Determine the (x, y) coordinate at the center of the cell enclosing the given text.  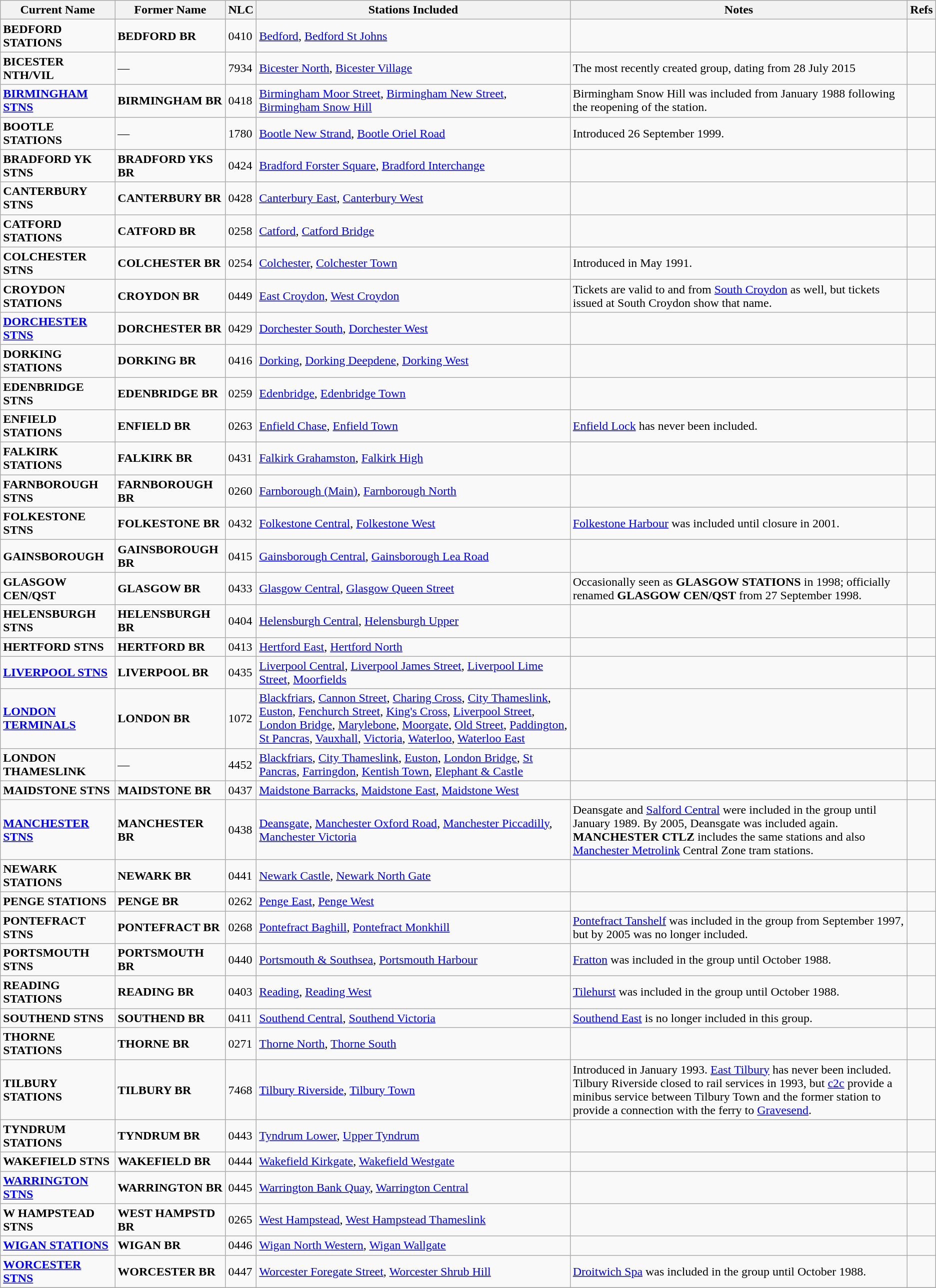
Blackfriars, City Thameslink, Euston, London Bridge, St Pancras, Farringdon, Kentish Town, Elephant & Castle (413, 765)
0447 (241, 1272)
0441 (241, 876)
1780 (241, 133)
Bootle New Strand, Bootle Oriel Road (413, 133)
Birmingham Moor Street, Birmingham New Street, Birmingham Snow Hill (413, 101)
0271 (241, 1044)
0260 (241, 491)
Glasgow Central, Glasgow Queen Street (413, 589)
PONTEFRACT BR (170, 927)
Catford, Catford Bridge (413, 231)
FALKIRK BR (170, 459)
PORTSMOUTH BR (170, 960)
West Hampstead, West Hampstead Thameslink (413, 1220)
Worcester Foregate Street, Worcester Shrub Hill (413, 1272)
0262 (241, 901)
COLCHESTER STNS (58, 263)
CATFORD BR (170, 231)
GAINSBOROUGH BR (170, 556)
WEST HAMPSTD BR (170, 1220)
0444 (241, 1162)
BICESTER NTH/VIL (58, 68)
1072 (241, 719)
MANCHESTER BR (170, 830)
7934 (241, 68)
0431 (241, 459)
0268 (241, 927)
0446 (241, 1246)
ENFIELD STATIONS (58, 426)
Southend East is no longer included in this group. (739, 1018)
BIRMINGHAM BR (170, 101)
Edenbridge, Edenbridge Town (413, 393)
0445 (241, 1188)
0263 (241, 426)
PORTSMOUTH STNS (58, 960)
Folkestone Harbour was included until closure in 2001. (739, 524)
0413 (241, 647)
BRADFORD YKS BR (170, 166)
Introduced in May 1991. (739, 263)
Farnborough (Main), Farnborough North (413, 491)
READING STATIONS (58, 993)
CROYDON BR (170, 296)
WARRINGTON BR (170, 1188)
LONDON THAMESLINK (58, 765)
Thorne North, Thorne South (413, 1044)
Current Name (58, 10)
4452 (241, 765)
MANCHESTER STNS (58, 830)
0437 (241, 790)
PENGE BR (170, 901)
Occasionally seen as GLASGOW STATIONS in 1998; officially renamed GLASGOW CEN/QST from 27 September 1998. (739, 589)
WARRINGTON STNS (58, 1188)
0410 (241, 36)
BEDFORD STATIONS (58, 36)
GLASGOW CEN/QST (58, 589)
Penge East, Penge West (413, 901)
0416 (241, 361)
0254 (241, 263)
NEWARK STATIONS (58, 876)
0265 (241, 1220)
East Croydon, West Croydon (413, 296)
CANTERBURY STNS (58, 198)
0404 (241, 621)
Stations Included (413, 10)
BOOTLE STATIONS (58, 133)
Tickets are valid to and from South Croydon as well, but tickets issued at South Croydon show that name. (739, 296)
Fratton was included in the group until October 1988. (739, 960)
READING BR (170, 993)
TILBURY BR (170, 1090)
FALKIRK STATIONS (58, 459)
0415 (241, 556)
Gainsborough Central, Gainsborough Lea Road (413, 556)
TYNDRUM BR (170, 1136)
GLASGOW BR (170, 589)
Southend Central, Southend Victoria (413, 1018)
SOUTHEND STNS (58, 1018)
Notes (739, 10)
Pontefract Baghill, Pontefract Monkhill (413, 927)
0433 (241, 589)
Dorking, Dorking Deepdene, Dorking West (413, 361)
Helensburgh Central, Helensburgh Upper (413, 621)
EDENBRIDGE STNS (58, 393)
ENFIELD BR (170, 426)
HELENSBURGH BR (170, 621)
THORNE STATIONS (58, 1044)
0259 (241, 393)
LONDON BR (170, 719)
TYNDRUM STATIONS (58, 1136)
The most recently created group, dating from 28 July 2015 (739, 68)
PONTEFRACT STNS (58, 927)
0429 (241, 328)
DORKING STATIONS (58, 361)
BRADFORD YK STNS (58, 166)
W HAMPSTEAD STNS (58, 1220)
SOUTHEND BR (170, 1018)
Enfield Chase, Enfield Town (413, 426)
Birmingham Snow Hill was included from January 1988 following the reopening of the station. (739, 101)
DORCHESTER STNS (58, 328)
HELENSBURGH STNS (58, 621)
BEDFORD BR (170, 36)
Enfield Lock has never been included. (739, 426)
LONDON TERMINALS (58, 719)
0432 (241, 524)
Former Name (170, 10)
DORCHESTER BR (170, 328)
Pontefract Tanshelf was included in the group from September 1997, but by 2005 was no longer included. (739, 927)
HERTFORD BR (170, 647)
Droitwich Spa was included in the group until October 1988. (739, 1272)
Maidstone Barracks, Maidstone East, Maidstone West (413, 790)
0411 (241, 1018)
WORCESTER BR (170, 1272)
Introduced 26 September 1999. (739, 133)
Falkirk Grahamston, Falkirk High (413, 459)
0428 (241, 198)
0418 (241, 101)
Bedford, Bedford St Johns (413, 36)
WAKEFIELD BR (170, 1162)
EDENBRIDGE BR (170, 393)
Refs (921, 10)
THORNE BR (170, 1044)
Reading, Reading West (413, 993)
Hertford East, Hertford North (413, 647)
Newark Castle, Newark North Gate (413, 876)
WIGAN STATIONS (58, 1246)
CANTERBURY BR (170, 198)
NEWARK BR (170, 876)
WIGAN BR (170, 1246)
HERTFORD STNS (58, 647)
0424 (241, 166)
0403 (241, 993)
Tilehurst was included in the group until October 1988. (739, 993)
Bicester North, Bicester Village (413, 68)
0258 (241, 231)
0443 (241, 1136)
GAINSBOROUGH (58, 556)
Tyndrum Lower, Upper Tyndrum (413, 1136)
7468 (241, 1090)
WAKEFIELD STNS (58, 1162)
TILBURY STATIONS (58, 1090)
Bradford Forster Square, Bradford Interchange (413, 166)
FOLKESTONE STNS (58, 524)
0438 (241, 830)
COLCHESTER BR (170, 263)
Tilbury Riverside, Tilbury Town (413, 1090)
Wakefield Kirkgate, Wakefield Westgate (413, 1162)
WORCESTER STNS (58, 1272)
Colchester, Colchester Town (413, 263)
Deansgate, Manchester Oxford Road, Manchester Piccadilly, Manchester Victoria (413, 830)
0449 (241, 296)
Warrington Bank Quay, Warrington Central (413, 1188)
0440 (241, 960)
MAIDSTONE BR (170, 790)
Portsmouth & Southsea, Portsmouth Harbour (413, 960)
Liverpool Central, Liverpool James Street, Liverpool Lime Street, Moorfields (413, 673)
0435 (241, 673)
LIVERPOOL STNS (58, 673)
CROYDON STATIONS (58, 296)
PENGE STATIONS (58, 901)
CATFORD STATIONS (58, 231)
FARNBOROUGH STNS (58, 491)
FARNBOROUGH BR (170, 491)
BIRMINGHAM STNS (58, 101)
NLC (241, 10)
LIVERPOOL BR (170, 673)
Canterbury East, Canterbury West (413, 198)
MAIDSTONE STNS (58, 790)
Folkestone Central, Folkestone West (413, 524)
Dorchester South, Dorchester West (413, 328)
Wigan North Western, Wigan Wallgate (413, 1246)
DORKING BR (170, 361)
FOLKESTONE BR (170, 524)
